Determine the (x, y) coordinate at the center of the cell enclosing the given text.  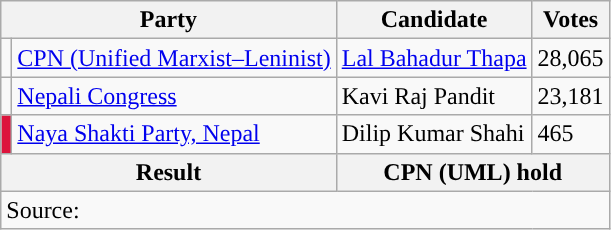
Lal Bahadur Thapa (434, 58)
23,181 (570, 96)
465 (570, 134)
Result (168, 172)
Naya Shakti Party, Nepal (174, 134)
Dilip Kumar Shahi (434, 134)
Party (168, 20)
Candidate (434, 20)
Nepali Congress (174, 96)
28,065 (570, 58)
Kavi Raj Pandit (434, 96)
CPN (Unified Marxist–Leninist) (174, 58)
CPN (UML) hold (472, 172)
Votes (570, 20)
Source: (305, 210)
